Determine the [x, y] coordinate at the center of the cell enclosing the given text.  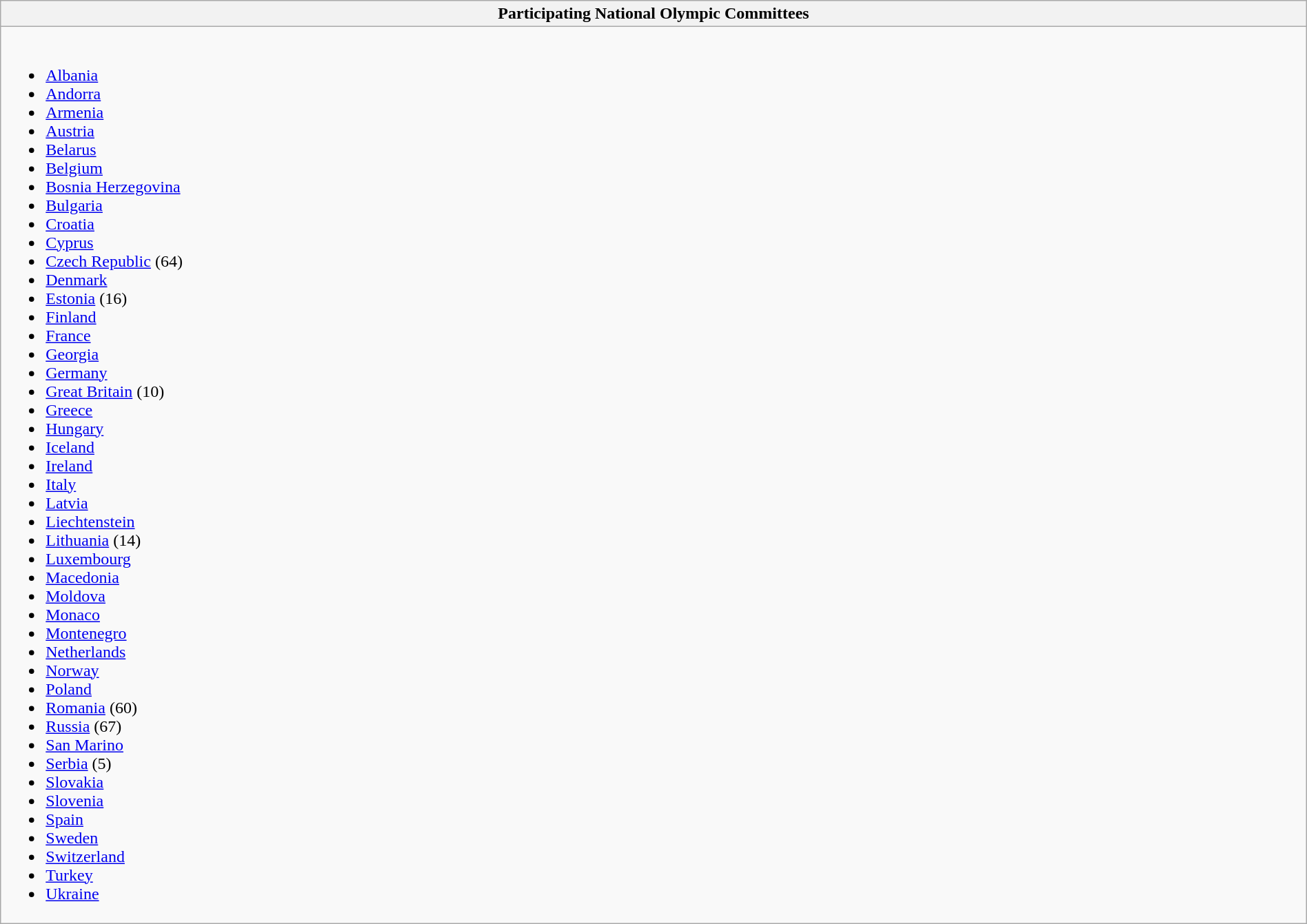
Participating National Olympic Committees [653, 14]
